Search for the cell housing the specified text and yield its (x, y) center coordinate. 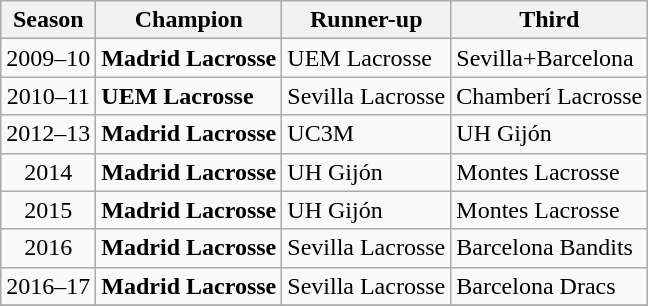
Barcelona Bandits (550, 248)
2016–17 (48, 286)
2010–11 (48, 96)
2012–13 (48, 134)
2014 (48, 172)
Sevilla+Barcelona (550, 58)
Barcelona Dracs (550, 286)
UC3M (366, 134)
Season (48, 20)
2015 (48, 210)
Champion (189, 20)
Chamberí Lacrosse (550, 96)
2016 (48, 248)
Runner-up (366, 20)
2009–10 (48, 58)
Third (550, 20)
